Determine the [x, y] coordinate at the center of the cell enclosing the given text.  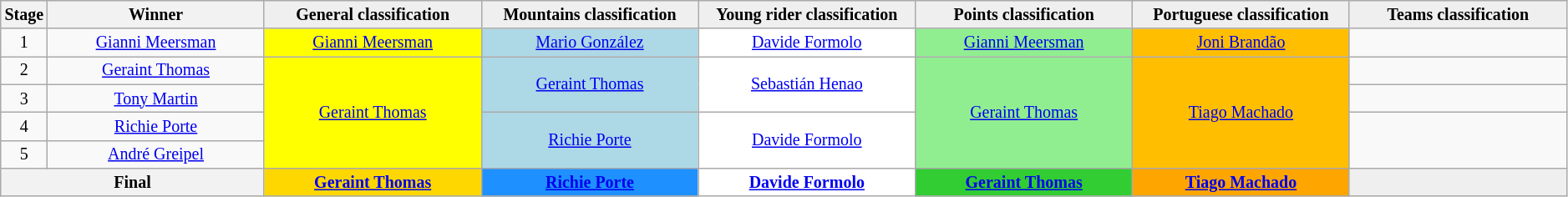
5 [24, 154]
3 [24, 98]
General classification [373, 15]
Mario González [590, 43]
Portuguese classification [1241, 15]
Young rider classification [807, 15]
Mountains classification [590, 15]
Points classification [1024, 15]
Final [132, 182]
Stage [24, 15]
Tony Martin [155, 98]
Joni Brandão [1241, 43]
Sebastián Henao [807, 85]
4 [24, 127]
André Greipel [155, 154]
Winner [155, 15]
2 [24, 70]
Teams classification [1458, 15]
1 [24, 43]
